Capture the cell that displays the provided text and extract its [x, y] central coordinate. 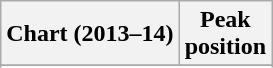
Chart (2013–14) [90, 34]
Peakposition [225, 34]
